Scan for the cell matching the given text and deliver its (x, y) coordinate at center. 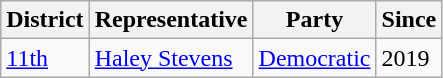
Haley Stevens (171, 58)
Party (314, 20)
11th (45, 58)
Representative (171, 20)
District (45, 20)
Since (409, 20)
2019 (409, 58)
Democratic (314, 58)
